Extract the [X, Y] coordinate from the center of the cell holding the provided text.  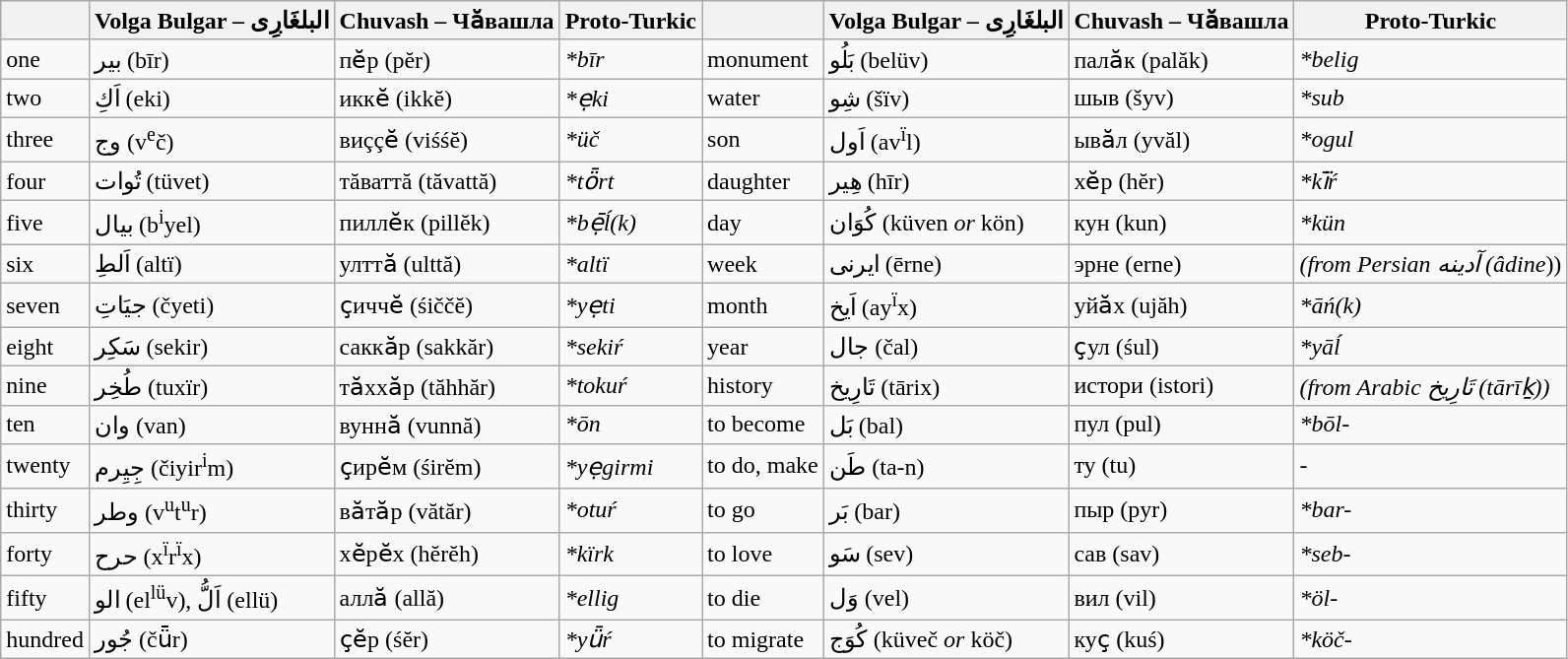
вуннӑ (vunnă) [447, 425]
وطر (vutur) [211, 510]
monument [763, 59]
ايرنى (ērne) [946, 264]
بیر (bīr) [211, 59]
куҫ (kuś) [1182, 639]
*bīr [630, 59]
пӗр (pĕr) [447, 59]
وج (več) [211, 140]
*bẹ̄ĺ(k) [630, 223]
*bar- [1430, 510]
اَول (avïl) [946, 140]
*üč [630, 140]
ывӑл (yvăl) [1182, 140]
пул (pul) [1182, 425]
one [45, 59]
seven [45, 305]
to die [763, 599]
سَكِر (sekir) [211, 347]
*köč- [1430, 639]
ҫиччӗ (śiččĕ) [447, 305]
уйӑх (ujăh) [1182, 305]
вӑтӑр (vătăr) [447, 510]
- [1430, 467]
*öl- [1430, 599]
*ellig [630, 599]
ten [45, 425]
*kï̄ŕ [1430, 181]
*yẹgirmi [630, 467]
аллӑ (allă) [447, 599]
هِير (hīr) [946, 181]
*sub [1430, 99]
пиллӗк (pillĕk) [447, 223]
ҫирӗм (śirĕm) [447, 467]
جِيِرم (čiyirim) [211, 467]
forty [45, 554]
طَن (ta-n) [946, 467]
истори (istori) [1182, 386]
جیَاتِ (čyeti) [211, 305]
week [763, 264]
тăваттă (tăvattă) [447, 181]
بيال (biyel) [211, 223]
جال (čal) [946, 347]
شِو (šïv) [946, 99]
*ōn [630, 425]
виççӗ (viśśĕ) [447, 140]
ҫӗр (śĕr) [447, 639]
two [45, 99]
*belig [1430, 59]
تُوات (tüvet) [211, 181]
son [763, 140]
تَارِيخ (tārix) [946, 386]
month [763, 305]
(from Persian آدینه (âdine)) [1430, 264]
eight [45, 347]
вил (vil) [1182, 599]
кун (kun) [1182, 223]
*ẹki [630, 99]
*otuŕ [630, 510]
to migrate [763, 639]
(from Arabic تَارِيخ (tārīḵ)) [1430, 386]
*tokuŕ [630, 386]
*yǖŕ [630, 639]
*tȫrt [630, 181]
палӑк (palăk) [1182, 59]
وَل (vel) [946, 599]
*ogul [1430, 140]
хӗрӗх (hĕrĕh) [447, 554]
اَلطِ (altï) [211, 264]
to love [763, 554]
three [45, 140]
to become [763, 425]
بَلُو (belüv) [946, 59]
thirty [45, 510]
اَيخ (ayïx) [946, 305]
ҫул (śul) [1182, 347]
وان (van) [211, 425]
water [763, 99]
*sekiŕ [630, 347]
сав (sav) [1182, 554]
twenty [45, 467]
*yẹti [630, 305]
nine [45, 386]
بَر (bar) [946, 510]
ту (tu) [1182, 467]
five [45, 223]
to go [763, 510]
to do, make [763, 467]
كُوَج (küveč or köč) [946, 639]
بَل (bal) [946, 425]
daughter [763, 181]
хӗр (hĕr) [1182, 181]
тӑххӑр (tăhhăr) [447, 386]
*seb- [1430, 554]
*altï [630, 264]
fifty [45, 599]
كُوَان (küven or kön) [946, 223]
سَو (sev) [946, 554]
year [763, 347]
саккӑр (sakkăr) [447, 347]
six [45, 264]
day [763, 223]
حرح (xïrïx) [211, 554]
جُور (čǖr) [211, 639]
history [763, 386]
*yāĺ [1430, 347]
طُخِر (tuxïr) [211, 386]
الو (ellüv), اَلُّ (ellü) [211, 599]
пыр (pyr) [1182, 510]
hundred [45, 639]
*kïrk [630, 554]
шыв (šyv) [1182, 99]
иккӗ (ikkĕ) [447, 99]
улттӑ (ulttă) [447, 264]
эрне (erne) [1182, 264]
اَكِ (eki) [211, 99]
*kün [1430, 223]
four [45, 181]
*bōl- [1430, 425]
*āń(k) [1430, 305]
